Capture the cell that displays the provided text and extract its (X, Y) central coordinate. 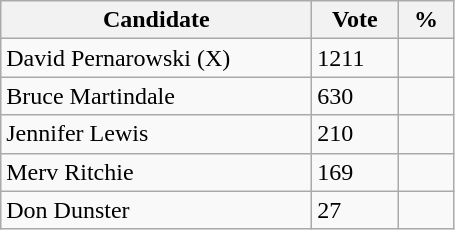
630 (355, 96)
Don Dunster (156, 210)
27 (355, 210)
169 (355, 172)
Bruce Martindale (156, 96)
210 (355, 134)
% (426, 20)
David Pernarowski (X) (156, 58)
Jennifer Lewis (156, 134)
1211 (355, 58)
Candidate (156, 20)
Merv Ritchie (156, 172)
Vote (355, 20)
